Scan for the cell matching the given text and deliver its (x, y) coordinate at center. 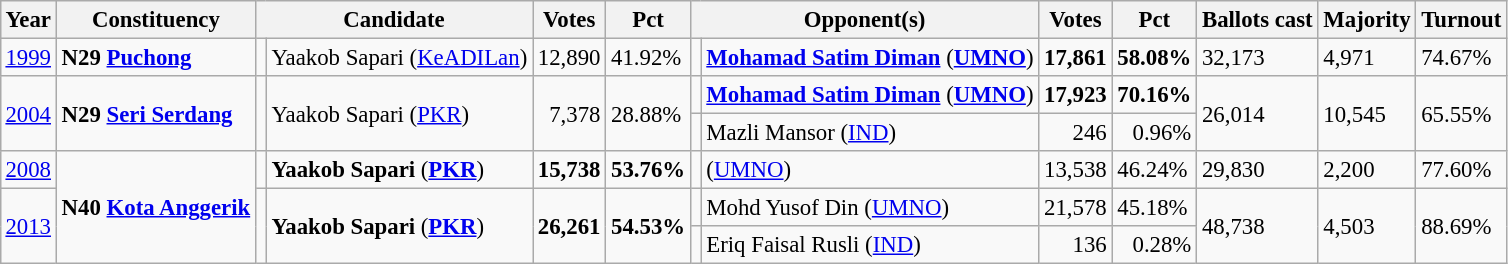
74.67% (1462, 57)
26,014 (1258, 114)
136 (1076, 245)
Yaakob Sapari (KeADILan) (399, 57)
4,971 (1367, 57)
Mazli Mansor (IND) (870, 133)
13,538 (1076, 170)
48,738 (1258, 226)
17,861 (1076, 57)
17,923 (1076, 95)
N40 Kota Anggerik (156, 208)
46.24% (1154, 170)
Majority (1367, 20)
2013 (28, 226)
32,173 (1258, 57)
(UMNO) (870, 170)
70.16% (1154, 95)
58.08% (1154, 57)
28.88% (648, 114)
N29 Seri Serdang (156, 114)
10,545 (1367, 114)
21,578 (1076, 208)
246 (1076, 133)
Eriq Faisal Rusli (IND) (870, 245)
41.92% (648, 57)
Opponent(s) (864, 20)
Mohd Yusof Din (UMNO) (870, 208)
Turnout (1462, 20)
88.69% (1462, 226)
0.96% (1154, 133)
12,890 (570, 57)
7,378 (570, 114)
29,830 (1258, 170)
1999 (28, 57)
53.76% (648, 170)
Candidate (394, 20)
65.55% (1462, 114)
45.18% (1154, 208)
2,200 (1367, 170)
4,503 (1367, 226)
2004 (28, 114)
Constituency (156, 20)
0.28% (1154, 245)
Year (28, 20)
15,738 (570, 170)
N29 Puchong (156, 57)
2008 (28, 170)
77.60% (1462, 170)
54.53% (648, 226)
Ballots cast (1258, 20)
26,261 (570, 226)
